Scan for the cell matching the given text and deliver its [X, Y] coordinate at center. 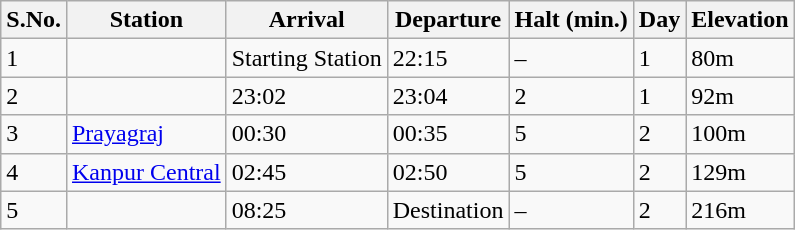
4 [34, 172]
3 [34, 134]
Prayagraj [146, 134]
23:04 [448, 96]
129m [740, 172]
08:25 [306, 210]
92m [740, 96]
22:15 [448, 58]
00:30 [306, 134]
Departure [448, 20]
Destination [448, 210]
Kanpur Central [146, 172]
Halt (min.) [571, 20]
S.No. [34, 20]
02:50 [448, 172]
Arrival [306, 20]
Starting Station [306, 58]
80m [740, 58]
Station [146, 20]
Elevation [740, 20]
Day [659, 20]
02:45 [306, 172]
100m [740, 134]
23:02 [306, 96]
216m [740, 210]
00:35 [448, 134]
